Search for the cell housing the specified text and yield its [X, Y] center coordinate. 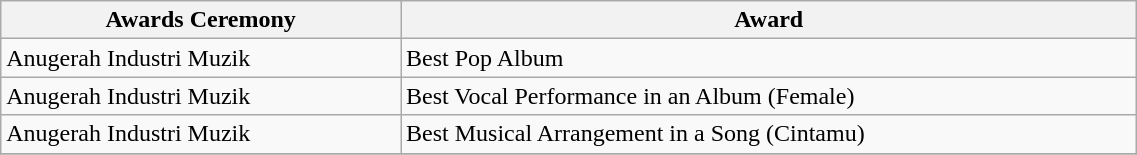
Awards Ceremony [201, 20]
Best Musical Arrangement in a Song (Cintamu) [769, 134]
Best Vocal Performance in an Album (Female) [769, 96]
Best Pop Album [769, 58]
Award [769, 20]
